Pinpoint the cell where the given text exists, returning its [X, Y] midpoint coordinate. 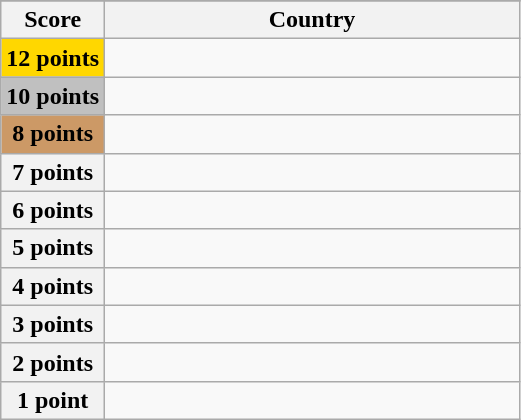
1 point [53, 400]
6 points [53, 210]
7 points [53, 172]
Country [312, 20]
4 points [53, 286]
Score [53, 20]
2 points [53, 362]
3 points [53, 324]
8 points [53, 134]
10 points [53, 96]
5 points [53, 248]
12 points [53, 58]
